Determine the (X, Y) coordinate at the center of the cell enclosing the given text.  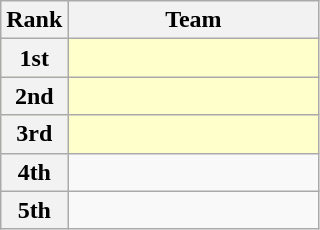
3rd (34, 134)
Rank (34, 20)
2nd (34, 96)
1st (34, 58)
Team (194, 20)
5th (34, 210)
4th (34, 172)
